Output the (x, y) coordinate of the center of the cell containing the given text.  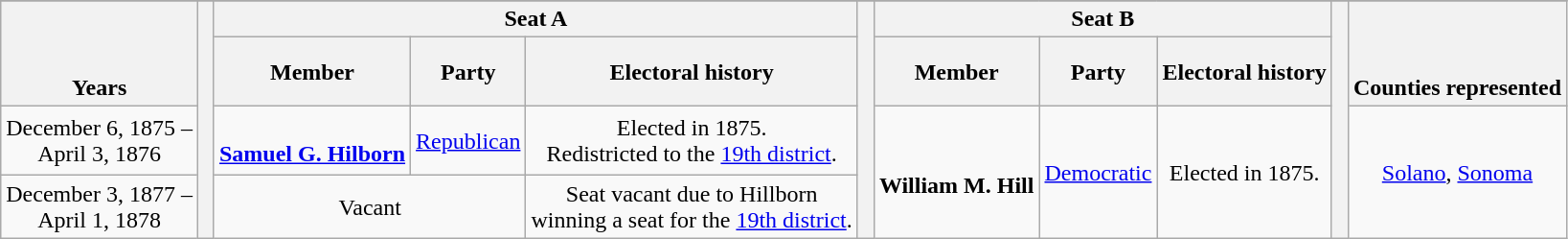
Seat vacant due to Hillborn winning a seat for the 19th district. (692, 207)
December 6, 1875 – April 3, 1876 (100, 141)
Republican (468, 141)
Solano, Sonoma (1457, 173)
William M. Hill (956, 173)
Elected in 1875. Redistricted to the 19th district. (692, 141)
Democratic (1098, 173)
Counties represented (1457, 54)
Vacant (370, 207)
Seat A (535, 19)
Years (100, 54)
December 3, 1877 – April 1, 1878 (100, 207)
Samuel G. Hilborn (312, 141)
Seat B (1102, 19)
Elected in 1875. (1244, 173)
